For the text-containing cell, return its midpoint in [X, Y] coordinate format. 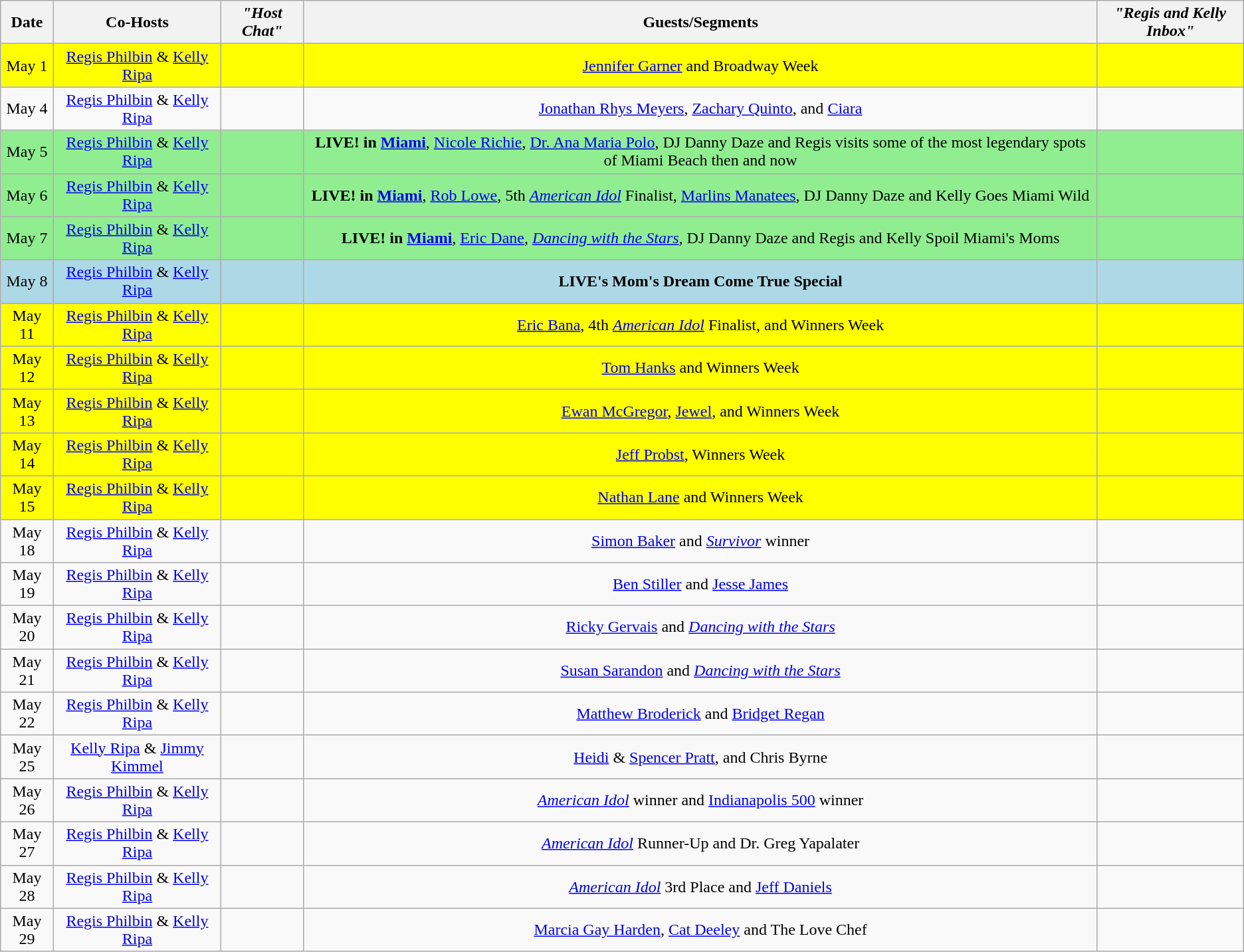
"Host Chat" [262, 23]
May 28 [27, 886]
LIVE's Mom's Dream Come True Special [700, 282]
May 27 [27, 844]
May 1 [27, 65]
May 22 [27, 714]
Ewan McGregor, Jewel, and Winners Week [700, 411]
May 18 [27, 541]
May 15 [27, 497]
Kelly Ripa & Jimmy Kimmel [137, 757]
Ricky Gervais and Dancing with the Stars [700, 627]
LIVE! in Miami, Rob Lowe, 5th American Idol Finalist, Marlins Manatees, DJ Danny Daze and Kelly Goes Miami Wild [700, 195]
LIVE! in Miami, Nicole Richie, Dr. Ana Maria Polo, DJ Danny Daze and Regis visits some of the most legendary spots of Miami Beach then and now [700, 151]
May 19 [27, 585]
Jeff Probst, Winners Week [700, 454]
May 7 [27, 238]
Jennifer Garner and Broadway Week [700, 65]
Matthew Broderick and Bridget Regan [700, 714]
Guests/Segments [700, 23]
May 20 [27, 627]
Jonathan Rhys Meyers, Zachary Quinto, and Ciara [700, 109]
LIVE! in Miami, Eric Dane, Dancing with the Stars, DJ Danny Daze and Regis and Kelly Spoil Miami's Moms [700, 238]
May 12 [27, 368]
May 26 [27, 800]
May 25 [27, 757]
Heidi & Spencer Pratt, and Chris Byrne [700, 757]
American Idol Runner-Up and Dr. Greg Yapalater [700, 844]
May 21 [27, 671]
May 6 [27, 195]
American Idol winner and Indianapolis 500 winner [700, 800]
Susan Sarandon and Dancing with the Stars [700, 671]
Simon Baker and Survivor winner [700, 541]
Nathan Lane and Winners Week [700, 497]
Eric Bana, 4th American Idol Finalist, and Winners Week [700, 324]
Ben Stiller and Jesse James [700, 585]
May 8 [27, 282]
"Regis and Kelly Inbox" [1170, 23]
May 4 [27, 109]
May 5 [27, 151]
American Idol 3rd Place and Jeff Daniels [700, 886]
May 11 [27, 324]
May 14 [27, 454]
Marcia Gay Harden, Cat Deeley and The Love Chef [700, 930]
May 13 [27, 411]
May 29 [27, 930]
Co-Hosts [137, 23]
Tom Hanks and Winners Week [700, 368]
Date [27, 23]
